Determine the (X, Y) coordinate at the center of the cell enclosing the given text.  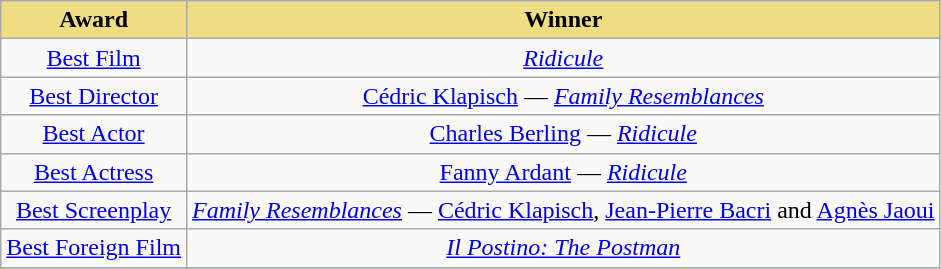
Il Postino: The Postman (563, 248)
Winner (563, 20)
Award (94, 20)
Best Foreign Film (94, 248)
Best Director (94, 96)
Ridicule (563, 58)
Best Actor (94, 134)
Best Screenplay (94, 210)
Family Resemblances — Cédric Klapisch, Jean-Pierre Bacri and Agnès Jaoui (563, 210)
Best Film (94, 58)
Cédric Klapisch — Family Resemblances (563, 96)
Charles Berling — Ridicule (563, 134)
Fanny Ardant — Ridicule (563, 172)
Best Actress (94, 172)
